For the text-containing cell, return its midpoint in (x, y) coordinate format. 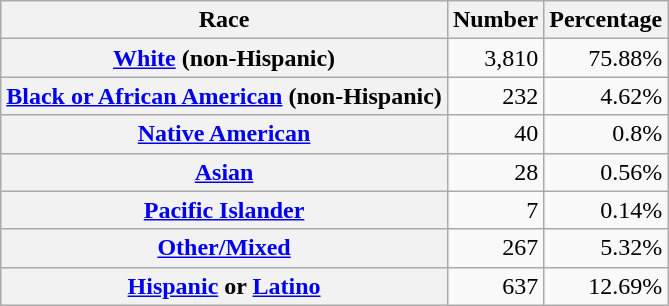
White (non-Hispanic) (224, 58)
Asian (224, 172)
0.14% (606, 210)
12.69% (606, 286)
267 (495, 248)
637 (495, 286)
Percentage (606, 20)
Number (495, 20)
Pacific Islander (224, 210)
7 (495, 210)
232 (495, 96)
40 (495, 134)
Other/Mixed (224, 248)
Hispanic or Latino (224, 286)
Native American (224, 134)
Race (224, 20)
0.56% (606, 172)
5.32% (606, 248)
Black or African American (non-Hispanic) (224, 96)
4.62% (606, 96)
0.8% (606, 134)
75.88% (606, 58)
28 (495, 172)
3,810 (495, 58)
